Identify which cell holds the provided text, then report its (X, Y) central coordinate. 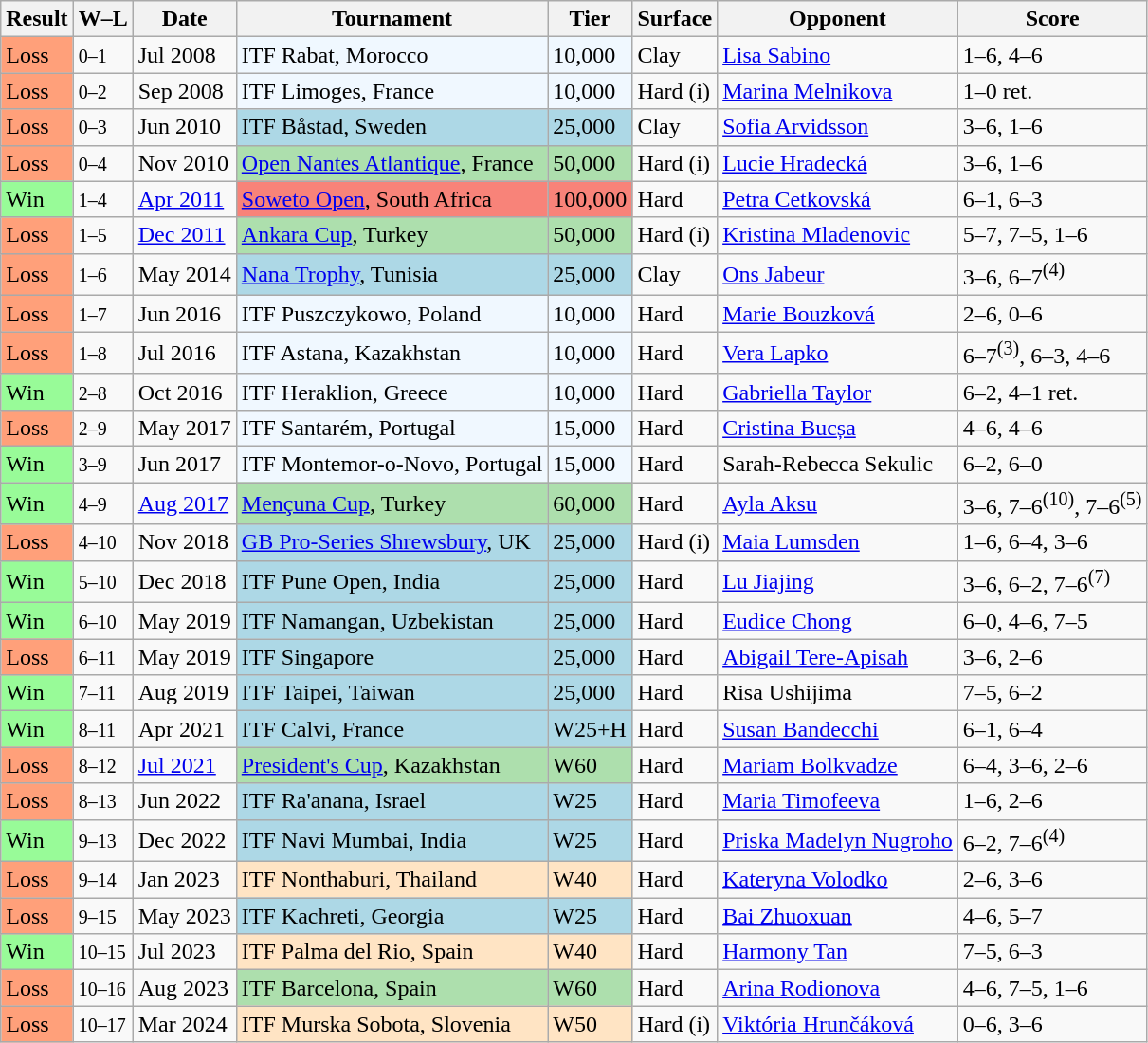
6–4, 3–6, 2–6 (1052, 765)
6–0, 4–6, 7–5 (1052, 621)
ITF Singapore (392, 657)
Jan 2023 (184, 880)
Tournament (392, 19)
Ons Jabeur (838, 275)
6–2, 7–6(4) (1052, 840)
Jul 2021 (184, 765)
W25+H (590, 729)
1–4 (102, 199)
ITF Navi Mumbai, India (392, 840)
3–6, 6–2, 7–6(7) (1052, 582)
3–6, 2–6 (1052, 657)
10–15 (102, 952)
Ankara Cup, Turkey (392, 235)
6–2, 6–0 (1052, 464)
Petra Cetkovská (838, 199)
ITF Taipei, Taiwan (392, 693)
President's Cup, Kazakhstan (392, 765)
2–6, 0–6 (1052, 314)
Viktória Hrunčáková (838, 1024)
Tier (590, 19)
9–15 (102, 916)
Kristina Mladenovic (838, 235)
4–6, 7–5, 1–6 (1052, 988)
100,000 (590, 199)
4–10 (102, 542)
Maria Timofeeva (838, 801)
0–2 (102, 91)
9–14 (102, 880)
W50 (590, 1024)
Opponent (838, 19)
ITF Ra'anana, Israel (392, 801)
Maia Lumsden (838, 542)
Marie Bouzková (838, 314)
ITF Murska Sobota, Slovenia (392, 1024)
2–9 (102, 428)
Nov 2010 (184, 163)
6–2, 4–1 ret. (1052, 392)
Susan Bandecchi (838, 729)
Oct 2016 (184, 392)
ITF Montemor-o-Novo, Portugal (392, 464)
Lu Jiajing (838, 582)
Jul 2016 (184, 353)
8–12 (102, 765)
Jun 2017 (184, 464)
Kateryna Volodko (838, 880)
Surface (675, 19)
Date (184, 19)
ITF Santarém, Portugal (392, 428)
0–3 (102, 127)
Lisa Sabino (838, 55)
Eudice Chong (838, 621)
ITF Kachreti, Georgia (392, 916)
Dec 2022 (184, 840)
Mençuna Cup, Turkey (392, 504)
Nov 2018 (184, 542)
2–6, 3–6 (1052, 880)
ITF Pune Open, India (392, 582)
6–11 (102, 657)
Jul 2008 (184, 55)
Gabriella Taylor (838, 392)
7–5, 6–3 (1052, 952)
Vera Lapko (838, 353)
GB Pro-Series Shrewsbury, UK (392, 542)
ITF Nonthaburi, Thailand (392, 880)
5–10 (102, 582)
Dec 2018 (184, 582)
Aug 2023 (184, 988)
Dec 2011 (184, 235)
Ayla Aksu (838, 504)
Mariam Bolkvadze (838, 765)
1–5 (102, 235)
May 2014 (184, 275)
Marina Melnikova (838, 91)
Arina Rodionova (838, 988)
0–4 (102, 163)
Jun 2016 (184, 314)
5–7, 7–5, 1–6 (1052, 235)
W–L (102, 19)
6–7(3), 6–3, 4–6 (1052, 353)
Nana Trophy, Tunisia (392, 275)
2–8 (102, 392)
10–17 (102, 1024)
Result (37, 19)
Mar 2024 (184, 1024)
May 2023 (184, 916)
May 2017 (184, 428)
ITF Båstad, Sweden (392, 127)
4–6, 5–7 (1052, 916)
4–6, 4–6 (1052, 428)
Sep 2008 (184, 91)
7–11 (102, 693)
3–6, 6–7(4) (1052, 275)
1–6 (102, 275)
8–11 (102, 729)
ITF Puszczykowo, Poland (392, 314)
ITF Rabat, Morocco (392, 55)
Aug 2019 (184, 693)
9–13 (102, 840)
1–8 (102, 353)
10–16 (102, 988)
Soweto Open, South Africa (392, 199)
ITF Calvi, France (392, 729)
Lucie Hradecká (838, 163)
ITF Heraklion, Greece (392, 392)
6–1, 6–3 (1052, 199)
Harmony Tan (838, 952)
ITF Namangan, Uzbekistan (392, 621)
3–6, 7–6(10), 7–6(5) (1052, 504)
Apr 2021 (184, 729)
0–1 (102, 55)
0–6, 3–6 (1052, 1024)
1–6, 2–6 (1052, 801)
4–9 (102, 504)
Open Nantes Atlantique, France (392, 163)
Sarah-Rebecca Sekulic (838, 464)
1–6, 4–6 (1052, 55)
Apr 2011 (184, 199)
Aug 2017 (184, 504)
Jun 2010 (184, 127)
1–0 ret. (1052, 91)
Jul 2023 (184, 952)
60,000 (590, 504)
3–9 (102, 464)
Bai Zhuoxuan (838, 916)
1–6, 6–4, 3–6 (1052, 542)
ITF Limoges, France (392, 91)
ITF Palma del Rio, Spain (392, 952)
ITF Astana, Kazakhstan (392, 353)
ITF Barcelona, Spain (392, 988)
Sofia Arvidsson (838, 127)
8–13 (102, 801)
6–1, 6–4 (1052, 729)
Score (1052, 19)
1–7 (102, 314)
Cristina Bucșa (838, 428)
Priska Madelyn Nugroho (838, 840)
Risa Ushijima (838, 693)
Abigail Tere-Apisah (838, 657)
6–10 (102, 621)
Jun 2022 (184, 801)
7–5, 6–2 (1052, 693)
